Pinpoint the cell where the given text exists, returning its (x, y) midpoint coordinate. 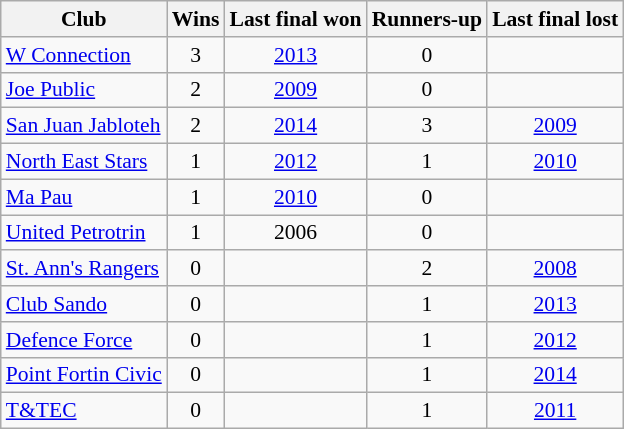
Club Sando (84, 304)
United Petrotrin (84, 233)
2006 (296, 233)
W Connection (84, 55)
2011 (555, 411)
Joe Public (84, 90)
2008 (555, 269)
North East Stars (84, 162)
Defence Force (84, 340)
T&TEC (84, 411)
Point Fortin Civic (84, 375)
Club (84, 19)
Wins (196, 19)
Last final won (296, 19)
San Juan Jabloteh (84, 126)
Ma Pau (84, 197)
Last final lost (555, 19)
Runners-up (427, 19)
St. Ann's Rangers (84, 269)
